Capture the cell that displays the provided text and extract its [x, y] central coordinate. 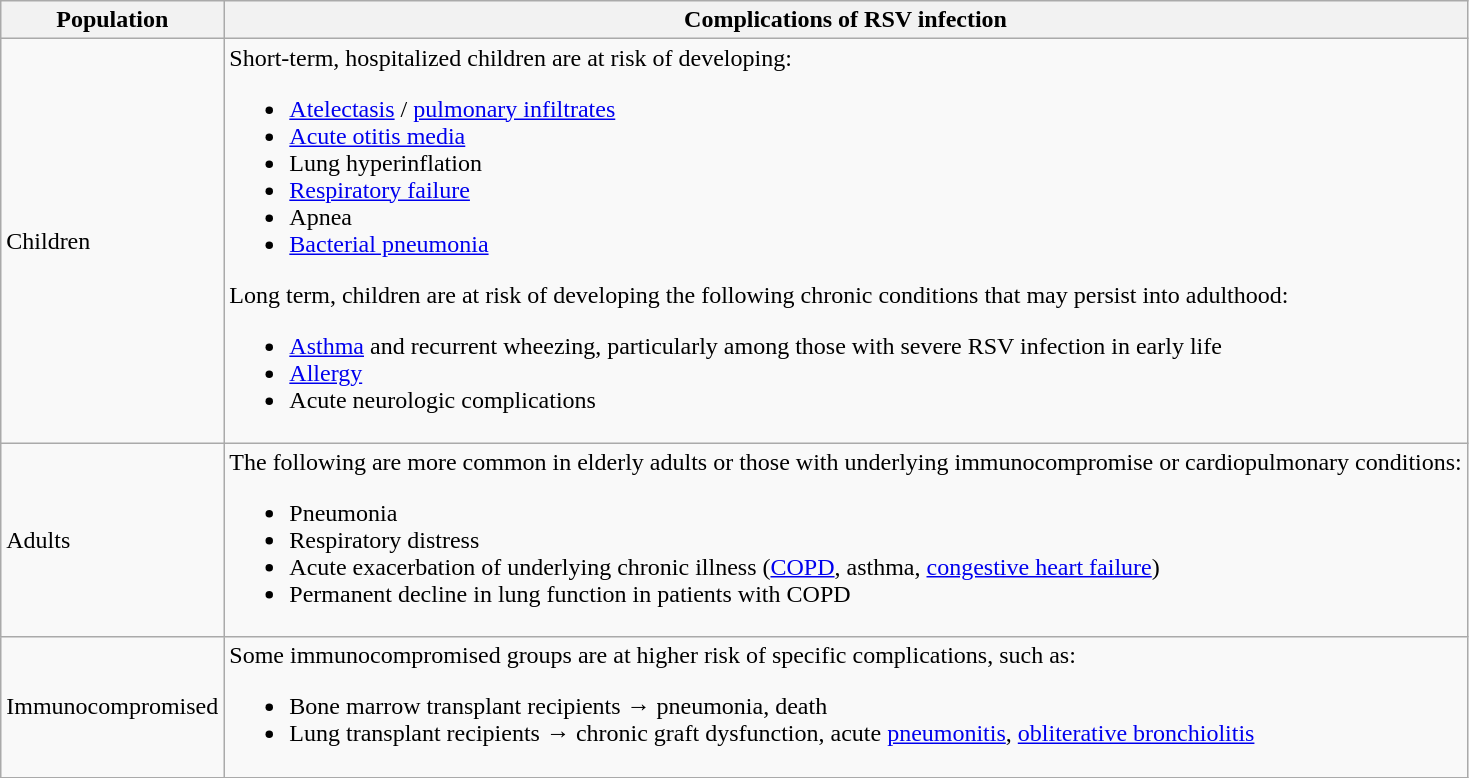
Population [112, 20]
Complications of RSV infection [846, 20]
Adults [112, 540]
Children [112, 241]
Immunocompromised [112, 707]
